Identify which cell holds the provided text, then report its (x, y) central coordinate. 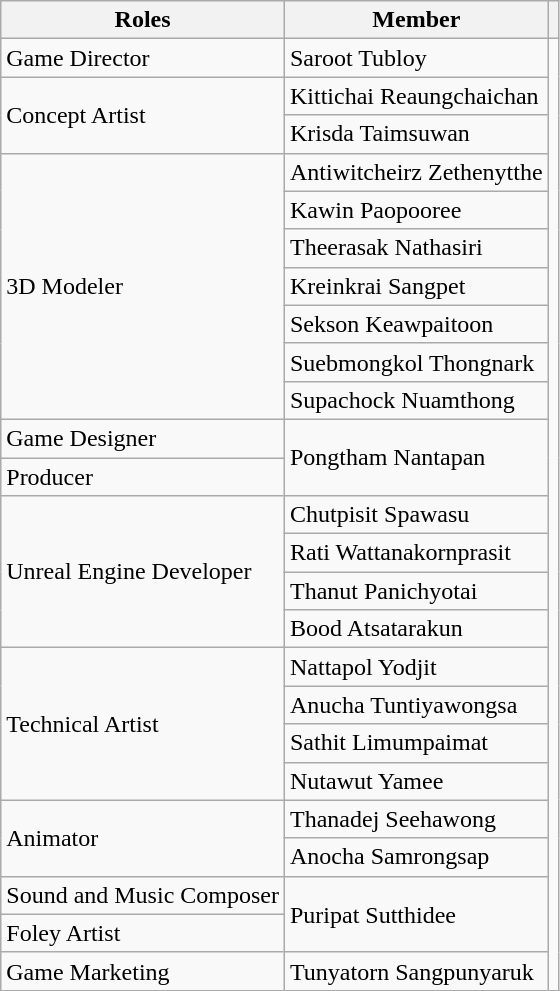
Pongtham Nantapan (416, 457)
Krisda Taimsuwan (416, 134)
Anocha Samrongsap (416, 857)
Thanut Panichyotai (416, 591)
Nattapol Yodjit (416, 667)
Nutawut Yamee (416, 781)
Unreal Engine Developer (143, 572)
Foley Artist (143, 933)
Producer (143, 477)
Sathit Limumpaimat (416, 743)
Saroot Tubloy (416, 58)
Anucha Tuntiyawongsa (416, 705)
Theerasak Nathasiri (416, 248)
Animator (143, 838)
Bood Atsatarakun (416, 629)
Supachock Nuamthong (416, 400)
Game Marketing (143, 971)
Kreinkrai Sangpet (416, 286)
Thanadej Seehawong (416, 819)
Game Designer (143, 438)
Antiwitcheirz Zethenytthe (416, 172)
Game Director (143, 58)
Suebmongkol Thongnark (416, 362)
Kawin Paopooree (416, 210)
Sound and Music Composer (143, 895)
Sekson Keawpaitoon (416, 324)
Roles (143, 20)
Concept Artist (143, 115)
Puripat Sutthidee (416, 914)
Chutpisit Spawasu (416, 515)
Rati Wattanakornprasit (416, 553)
Technical Artist (143, 724)
Member (416, 20)
Kittichai Reaungchaichan (416, 96)
Tunyatorn Sangpunyaruk (416, 971)
3D Modeler (143, 286)
